Scan for the cell matching the given text and deliver its [X, Y] coordinate at center. 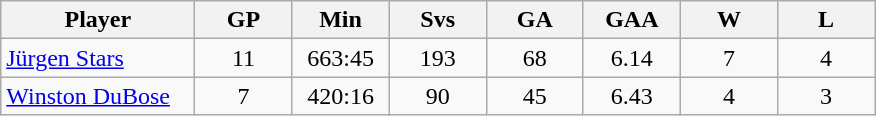
6.43 [632, 96]
68 [534, 58]
6.14 [632, 58]
Svs [438, 20]
Winston DuBose [98, 96]
GA [534, 20]
GAA [632, 20]
W [728, 20]
11 [244, 58]
L [826, 20]
Min [340, 20]
GP [244, 20]
193 [438, 58]
420:16 [340, 96]
Jürgen Stars [98, 58]
Player [98, 20]
663:45 [340, 58]
90 [438, 96]
3 [826, 96]
45 [534, 96]
